Determine the (x, y) coordinate at the center of the cell enclosing the given text.  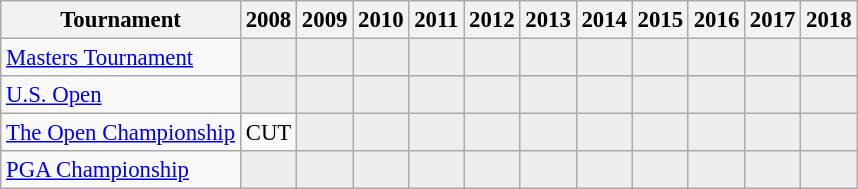
CUT (268, 133)
2012 (492, 20)
2011 (436, 20)
2009 (325, 20)
2016 (716, 20)
2018 (829, 20)
2017 (773, 20)
Masters Tournament (121, 58)
2013 (548, 20)
U.S. Open (121, 95)
The Open Championship (121, 133)
2014 (604, 20)
2010 (381, 20)
PGA Championship (121, 170)
2015 (660, 20)
2008 (268, 20)
Tournament (121, 20)
